Determine the (X, Y) coordinate at the center of the cell enclosing the given text.  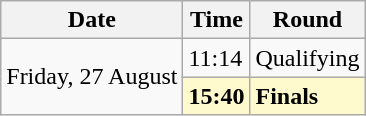
Friday, 27 August (92, 77)
15:40 (216, 96)
Date (92, 20)
Qualifying (308, 58)
Time (216, 20)
11:14 (216, 58)
Round (308, 20)
Finals (308, 96)
